Return [x, y] of the center of cell containing provided text 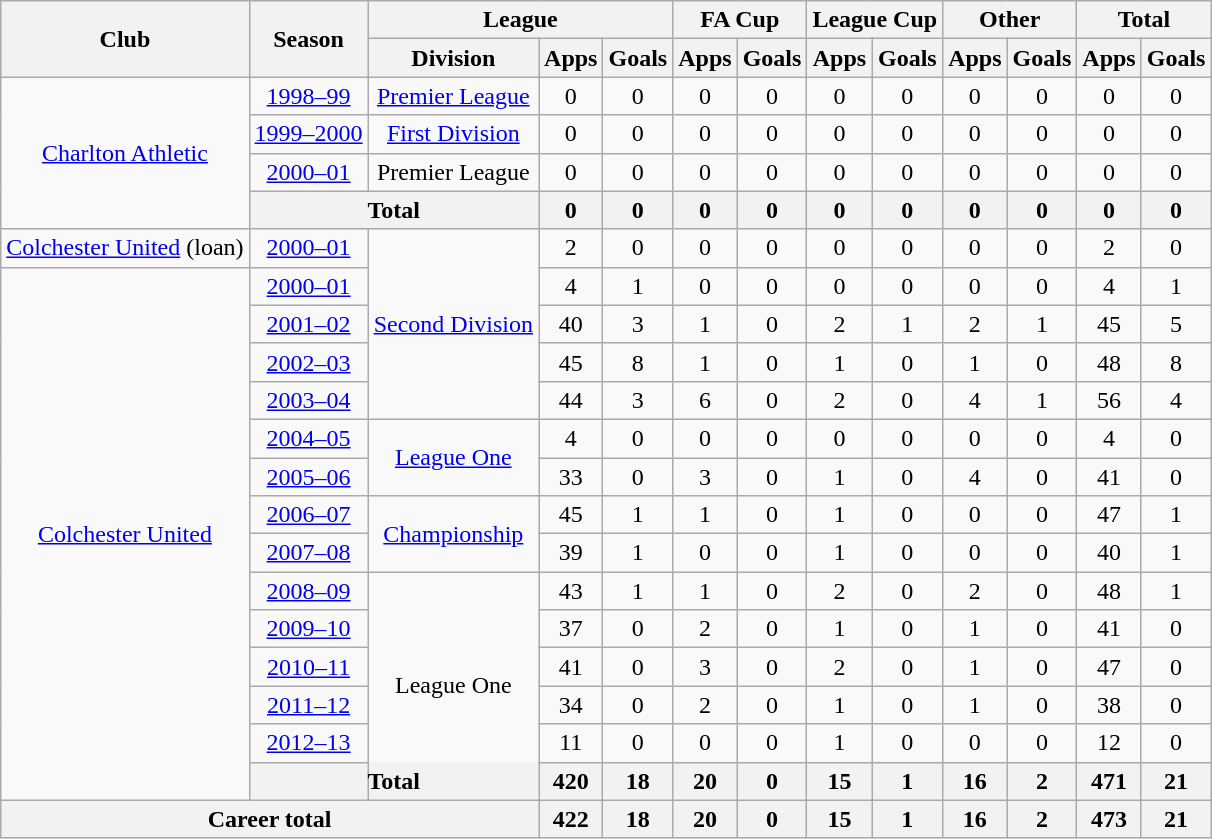
2006–07 [308, 515]
Season [308, 39]
2003–04 [308, 400]
2001–02 [308, 324]
2005–06 [308, 477]
2011–12 [308, 705]
11 [571, 743]
34 [571, 705]
2012–13 [308, 743]
471 [1109, 781]
First Division [453, 134]
2002–03 [308, 362]
56 [1109, 400]
2010–11 [308, 667]
43 [571, 591]
39 [571, 553]
League Cup [875, 20]
33 [571, 477]
6 [705, 400]
Second Division [453, 324]
Club [125, 39]
2007–08 [308, 553]
2004–05 [308, 438]
2009–10 [308, 629]
1998–99 [308, 96]
420 [571, 781]
Colchester United [125, 534]
473 [1109, 819]
2008–09 [308, 591]
37 [571, 629]
422 [571, 819]
1999–2000 [308, 134]
12 [1109, 743]
38 [1109, 705]
Colchester United (loan) [125, 248]
Career total [270, 819]
44 [571, 400]
Division [453, 58]
Championship [453, 534]
5 [1176, 324]
Other [1010, 20]
FA Cup [740, 20]
League [520, 20]
Charlton Athletic [125, 153]
